Capture the cell that displays the provided text and extract its [X, Y] central coordinate. 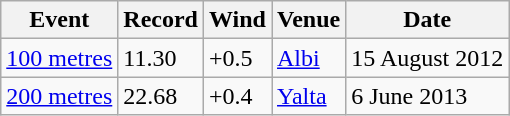
22.68 [161, 96]
+0.5 [238, 58]
Yalta [309, 96]
Albi [309, 58]
6 June 2013 [428, 96]
Wind [238, 20]
+0.4 [238, 96]
Venue [309, 20]
200 metres [60, 96]
Date [428, 20]
15 August 2012 [428, 58]
Event [60, 20]
100 metres [60, 58]
11.30 [161, 58]
Record [161, 20]
